Identify which cell holds the provided text, then report its [X, Y] central coordinate. 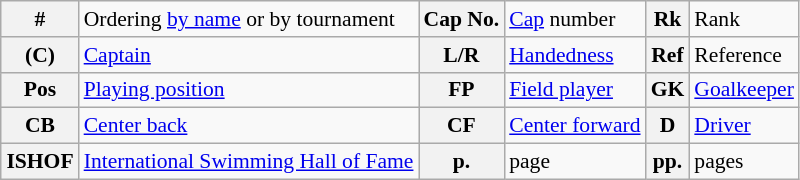
CF [461, 126]
# [40, 19]
Cap number [574, 19]
Pos [40, 90]
ISHOF [40, 162]
p. [461, 162]
Handedness [574, 55]
pages [744, 162]
(C) [40, 55]
FP [461, 90]
Reference [744, 55]
GK [668, 90]
Field player [574, 90]
Captain [249, 55]
Ordering by name or by tournament [249, 19]
Rk [668, 19]
Driver [744, 126]
L/R [461, 55]
CB [40, 126]
Ref [668, 55]
Center back [249, 126]
pp. [668, 162]
Playing position [249, 90]
International Swimming Hall of Fame [249, 162]
page [574, 162]
Cap No. [461, 19]
Rank [744, 19]
D [668, 126]
Center forward [574, 126]
Goalkeeper [744, 90]
